Return (X, Y) of the center of cell containing provided text 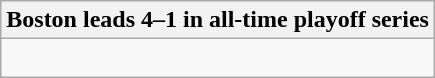
Boston leads 4–1 in all-time playoff series (218, 20)
